For the text-containing cell, return its midpoint in [X, Y] coordinate format. 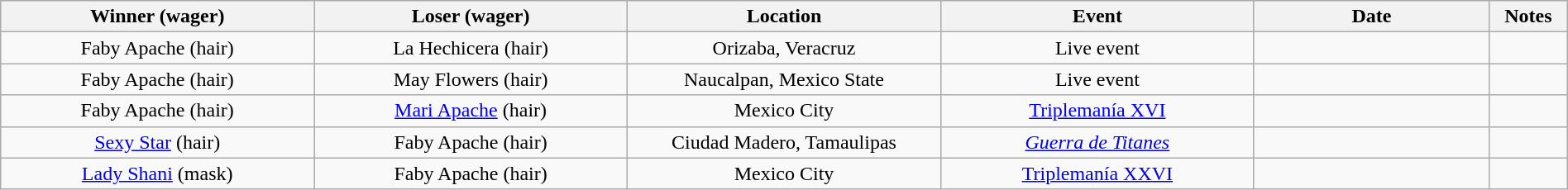
Guerra de Titanes [1097, 142]
Loser (wager) [471, 17]
Event [1097, 17]
Notes [1528, 17]
May Flowers (hair) [471, 79]
Lady Shani (mask) [157, 173]
La Hechicera (hair) [471, 48]
Location [784, 17]
Mari Apache (hair) [471, 111]
Sexy Star (hair) [157, 142]
Triplemanía XVI [1097, 111]
Triplemanía XXVI [1097, 173]
Winner (wager) [157, 17]
Date [1371, 17]
Naucalpan, Mexico State [784, 79]
Ciudad Madero, Tamaulipas [784, 142]
Orizaba, Veracruz [784, 48]
